Identify which cell holds the provided text, then report its (x, y) central coordinate. 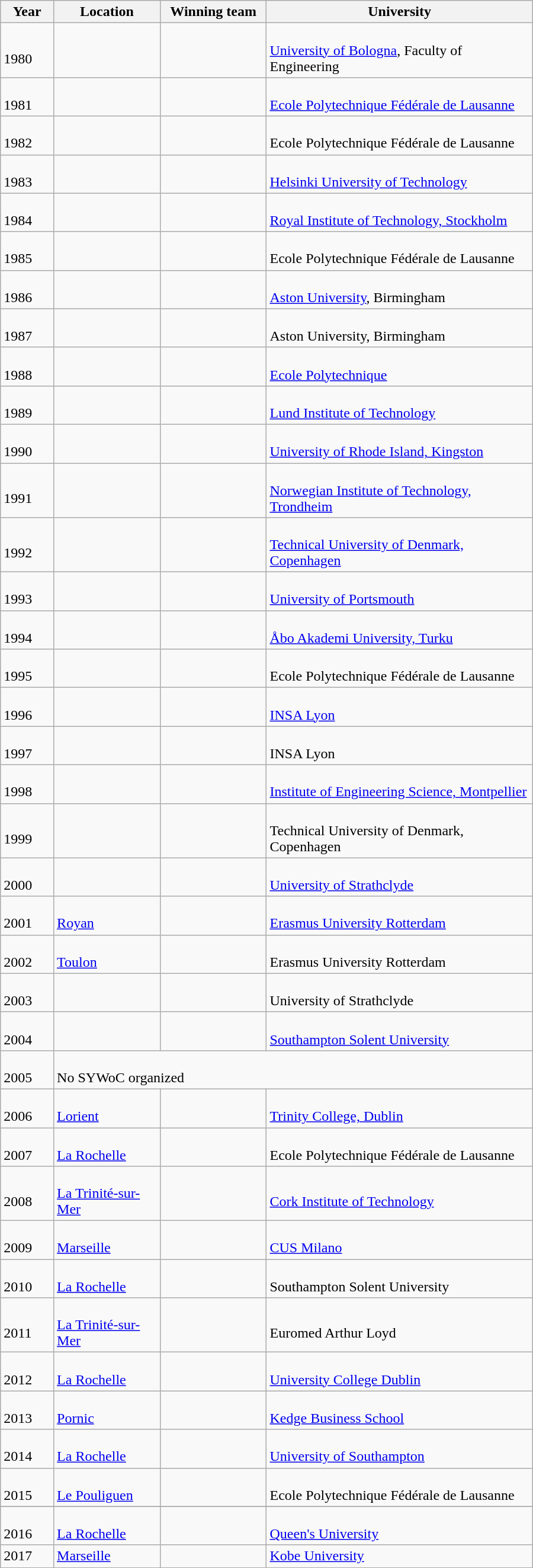
Location (107, 12)
Kobe University (399, 1556)
Cork Institute of Technology (399, 1194)
2006 (27, 1108)
1989 (27, 405)
1997 (27, 745)
University of Bologna, Faculty of Engineering (399, 50)
University of Portsmouth (399, 591)
1988 (27, 366)
1986 (27, 289)
1982 (27, 135)
Kedge Business School (399, 1410)
University (399, 12)
CUS Milano (399, 1240)
2005 (27, 1070)
No SYWoC organized (294, 1070)
2001 (27, 916)
Ecole Polytechnique (399, 366)
Toulon (107, 954)
1984 (27, 212)
Winning team (213, 12)
2012 (27, 1372)
2016 (27, 1526)
2015 (27, 1487)
2002 (27, 954)
1996 (27, 707)
2000 (27, 877)
2014 (27, 1449)
1993 (27, 591)
1998 (27, 784)
Pornic (107, 1410)
Queen's University (399, 1526)
1994 (27, 630)
2008 (27, 1194)
2004 (27, 1031)
University of Southampton (399, 1449)
1980 (27, 50)
University College Dublin (399, 1372)
1987 (27, 328)
2017 (27, 1556)
2013 (27, 1410)
Lorient (107, 1108)
2007 (27, 1147)
1983 (27, 174)
Helsinki University of Technology (399, 174)
Norwegian Institute of Technology, Trondheim (399, 490)
Year (27, 12)
1981 (27, 97)
Royal Institute of Technology, Stockholm (399, 212)
2003 (27, 993)
1999 (27, 831)
1985 (27, 251)
Royan (107, 916)
Lund Institute of Technology (399, 405)
2009 (27, 1240)
University of Rhode Island, Kingston (399, 443)
2011 (27, 1325)
Åbo Akademi University, Turku (399, 630)
Le Pouliguen (107, 1487)
2010 (27, 1278)
Trinity College, Dublin (399, 1108)
1995 (27, 668)
1990 (27, 443)
1992 (27, 545)
Euromed Arthur Loyd (399, 1325)
Institute of Engineering Science, Montpellier (399, 784)
1991 (27, 490)
